Extract the [X, Y] coordinate from the center of the cell holding the provided text.  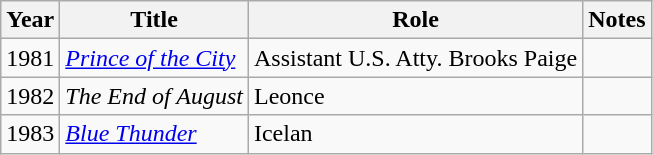
Prince of the City [154, 58]
1981 [30, 58]
Icelan [415, 134]
Year [30, 20]
Assistant U.S. Atty. Brooks Paige [415, 58]
The End of August [154, 96]
Leonce [415, 96]
1982 [30, 96]
Notes [617, 20]
Title [154, 20]
1983 [30, 134]
Role [415, 20]
Blue Thunder [154, 134]
